From the cell containing the given text, extract its center point as (X, Y) coordinate. 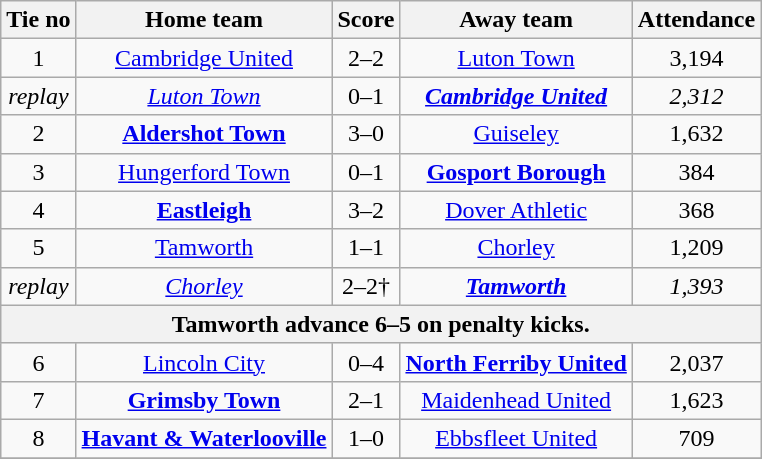
8 (38, 438)
Aldershot Town (204, 134)
Home team (204, 20)
Guiseley (516, 134)
3–0 (366, 134)
Maidenhead United (516, 400)
4 (38, 210)
1–1 (366, 248)
Tie no (38, 20)
1,209 (696, 248)
Away team (516, 20)
1 (38, 58)
709 (696, 438)
0–4 (366, 362)
Havant & Waterlooville (204, 438)
2–1 (366, 400)
2 (38, 134)
3–2 (366, 210)
Dover Athletic (516, 210)
2,312 (696, 96)
Ebbsfleet United (516, 438)
1,632 (696, 134)
6 (38, 362)
Score (366, 20)
Grimsby Town (204, 400)
2–2† (366, 286)
Attendance (696, 20)
3 (38, 172)
Hungerford Town (204, 172)
1,393 (696, 286)
5 (38, 248)
2,037 (696, 362)
2–2 (366, 58)
384 (696, 172)
7 (38, 400)
Lincoln City (204, 362)
1–0 (366, 438)
368 (696, 210)
Eastleigh (204, 210)
3,194 (696, 58)
Gosport Borough (516, 172)
Tamworth advance 6–5 on penalty kicks. (381, 324)
1,623 (696, 400)
North Ferriby United (516, 362)
